Determine the (X, Y) coordinate at the center of the cell enclosing the given text.  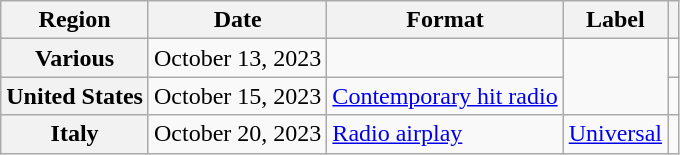
Universal (615, 134)
October 20, 2023 (237, 134)
October 15, 2023 (237, 96)
Italy (75, 134)
Region (75, 20)
October 13, 2023 (237, 58)
Label (615, 20)
Format (445, 20)
Various (75, 58)
Radio airplay (445, 134)
United States (75, 96)
Contemporary hit radio (445, 96)
Date (237, 20)
